Identify which cell holds the provided text, then report its [x, y] central coordinate. 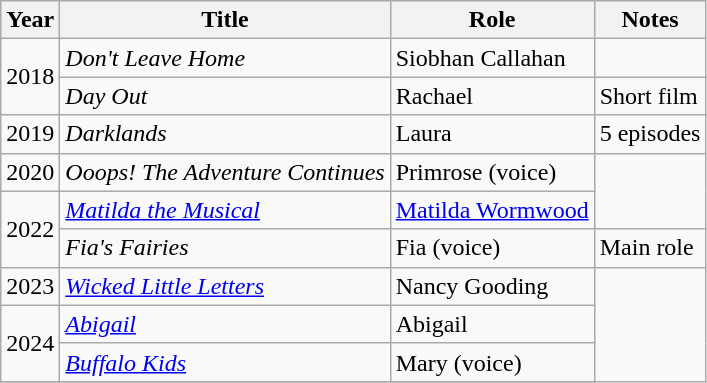
2022 [30, 229]
2023 [30, 286]
Laura [492, 134]
Fia's Fairies [225, 248]
Rachael [492, 96]
2024 [30, 343]
Buffalo Kids [225, 362]
Mary (voice) [492, 362]
2018 [30, 77]
Primrose (voice) [492, 172]
Don't Leave Home [225, 58]
Siobhan Callahan [492, 58]
Wicked Little Letters [225, 286]
Fia (voice) [492, 248]
Main role [650, 248]
Darklands [225, 134]
Nancy Gooding [492, 286]
2020 [30, 172]
Matilda the Musical [225, 210]
5 episodes [650, 134]
Matilda Wormwood [492, 210]
Title [225, 20]
Role [492, 20]
Notes [650, 20]
Ooops! The Adventure Continues [225, 172]
Day Out [225, 96]
Short film [650, 96]
2019 [30, 134]
Year [30, 20]
